Locate the cell with the specified text and output its [X, Y] center coordinate. 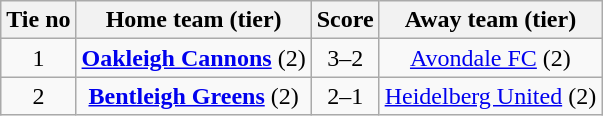
3–2 [345, 58]
1 [38, 58]
Bentleigh Greens (2) [194, 96]
Heidelberg United (2) [490, 96]
Avondale FC (2) [490, 58]
Tie no [38, 20]
2–1 [345, 96]
Oakleigh Cannons (2) [194, 58]
Away team (tier) [490, 20]
Home team (tier) [194, 20]
Score [345, 20]
2 [38, 96]
